Return the (X, Y) coordinate for the center point of the cell that contains the specified text.  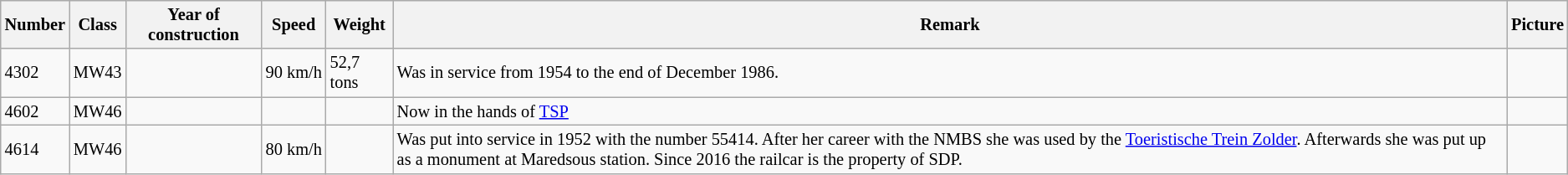
80 km/h (294, 149)
MW43 (97, 73)
Was in service from 1954 to the end of December 1986. (950, 73)
Weight (360, 24)
90 km/h (294, 73)
Number (35, 24)
Now in the hands of TSP (950, 111)
Speed (294, 24)
Year of construction (193, 24)
52,7 tons (360, 73)
4302 (35, 73)
4602 (35, 111)
4614 (35, 149)
Remark (950, 24)
Class (97, 24)
Picture (1537, 24)
